Provide the (X, Y) coordinate of the cell's center where the given text is located.  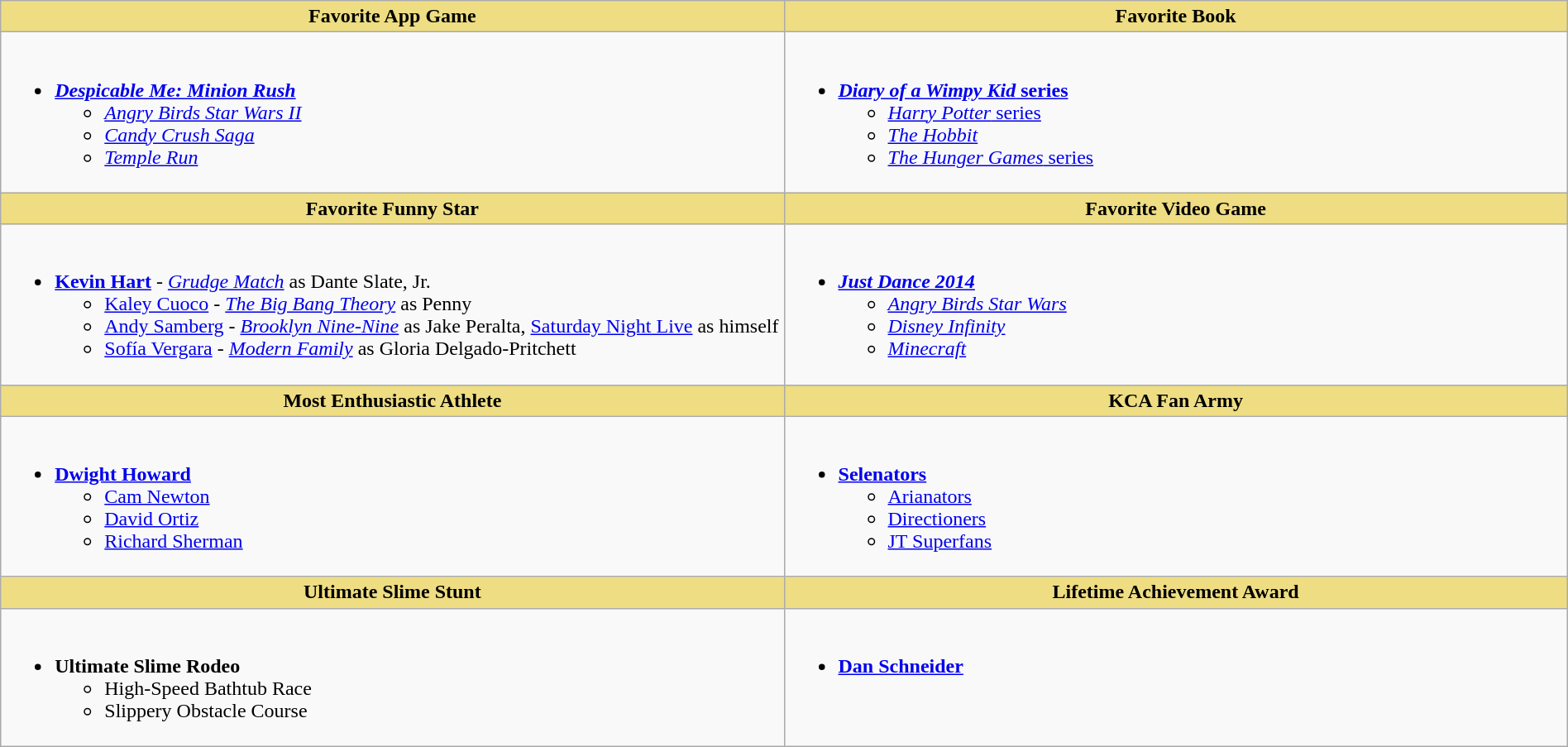
Diary of a Wimpy Kid seriesHarry Potter seriesThe HobbitThe Hunger Games series (1176, 113)
Lifetime Achievement Award (1176, 592)
Most Enthusiastic Athlete (392, 400)
Favorite App Game (392, 17)
KCA Fan Army (1176, 400)
Dan Schneider (1176, 677)
Just Dance 2014Angry Birds Star WarsDisney InfinityMinecraft (1176, 304)
Favorite Book (1176, 17)
SelenatorsArianatorsDirectionersJT Superfans (1176, 496)
Dwight HowardCam NewtonDavid OrtizRichard Sherman (392, 496)
Favorite Video Game (1176, 208)
Ultimate Slime RodeoHigh-Speed Bathtub RaceSlippery Obstacle Course (392, 677)
Despicable Me: Minion RushAngry Birds Star Wars IICandy Crush SagaTemple Run (392, 113)
Ultimate Slime Stunt (392, 592)
Favorite Funny Star (392, 208)
